Extract the [x, y] coordinate from the center of the cell holding the provided text.  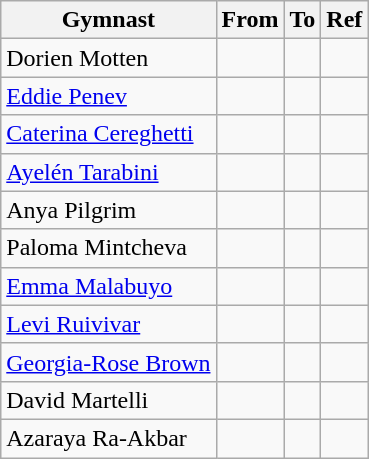
To [302, 20]
Azaraya Ra-Akbar [108, 438]
Ayelén Tarabini [108, 172]
Emma Malabuyo [108, 286]
Ref [344, 20]
Levi Ruivivar [108, 324]
Dorien Motten [108, 58]
David Martelli [108, 400]
Gymnast [108, 20]
Georgia-Rose Brown [108, 362]
Eddie Penev [108, 96]
From [250, 20]
Anya Pilgrim [108, 210]
Caterina Cereghetti [108, 134]
Paloma Mintcheva [108, 248]
